For the text-containing cell, return its midpoint in [X, Y] coordinate format. 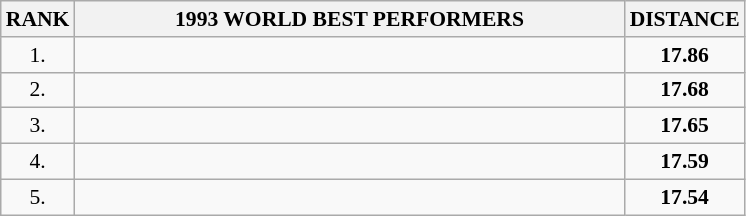
17.86 [685, 55]
17.54 [685, 197]
1. [38, 55]
5. [38, 197]
4. [38, 162]
17.68 [685, 90]
RANK [38, 19]
3. [38, 126]
17.59 [685, 162]
2. [38, 90]
DISTANCE [685, 19]
17.65 [685, 126]
1993 WORLD BEST PERFORMERS [349, 19]
